Provide the (X, Y) coordinate of the cell's center where the given text is located.  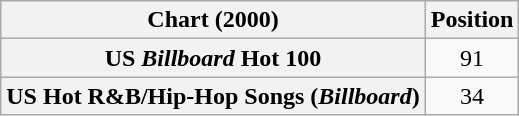
US Hot R&B/Hip-Hop Songs (Billboard) (213, 96)
US Billboard Hot 100 (213, 58)
Position (472, 20)
91 (472, 58)
Chart (2000) (213, 20)
34 (472, 96)
